Find where the given text appears and provide that cell's center as [x, y] coordinate. 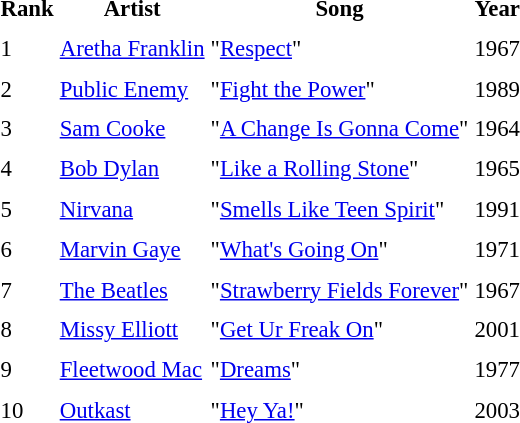
Missy Elliott [132, 330]
"What's Going On" [340, 250]
Nirvana [132, 210]
Sam Cooke [132, 130]
"Strawberry Fields Forever" [340, 290]
"A Change Is Gonna Come" [340, 130]
"Get Ur Freak On" [340, 330]
Fleetwood Mac [132, 370]
"Like a Rolling Stone" [340, 170]
"Fight the Power" [340, 88]
Public Enemy [132, 88]
Marvin Gaye [132, 250]
Bob Dylan [132, 170]
"Dreams" [340, 370]
The Beatles [132, 290]
Aretha Franklin [132, 48]
"Smells Like Teen Spirit" [340, 210]
"Respect" [340, 48]
